Detect which cell encompasses the target text, then output its [X, Y] center coordinate. 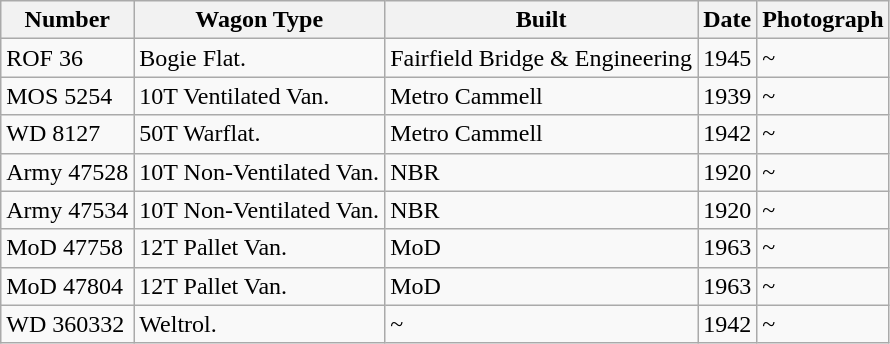
Photograph [823, 20]
WD 8127 [68, 134]
Bogie Flat. [260, 58]
MoD 47804 [68, 286]
Wagon Type [260, 20]
10T Ventilated Van. [260, 96]
MOS 5254 [68, 96]
Number [68, 20]
Army 47534 [68, 210]
Date [728, 20]
WD 360332 [68, 324]
Built [542, 20]
50T Warflat. [260, 134]
Army 47528 [68, 172]
ROF 36 [68, 58]
1945 [728, 58]
1939 [728, 96]
Fairfield Bridge & Engineering [542, 58]
MoD 47758 [68, 248]
Weltrol. [260, 324]
